Identify which cell holds the provided text, then report its [x, y] central coordinate. 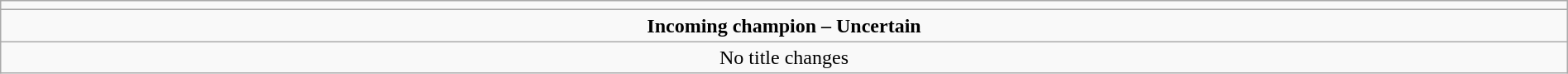
No title changes [784, 57]
Incoming champion – Uncertain [784, 26]
